Scan for the cell matching the given text and deliver its (X, Y) coordinate at center. 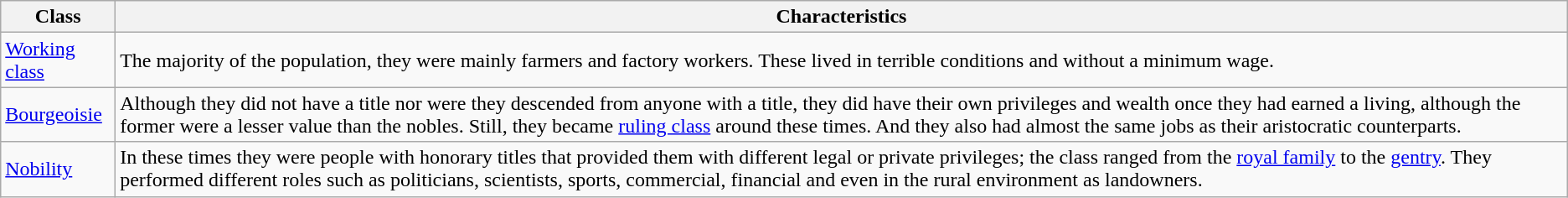
Working class (59, 60)
Class (59, 17)
Characteristics (842, 17)
Bourgeoisie (59, 114)
Nobility (59, 169)
The majority of the population, they were mainly farmers and factory workers. These lived in terrible conditions and without a minimum wage. (842, 60)
